Return the (X, Y) coordinate for the center point of the cell that contains the specified text.  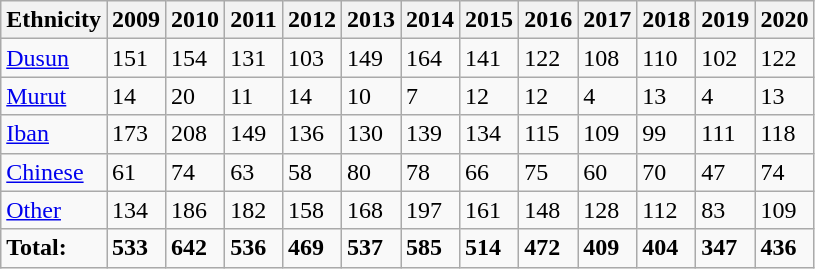
2017 (608, 20)
Chinese (54, 172)
70 (666, 172)
103 (312, 58)
7 (430, 96)
11 (254, 96)
347 (726, 248)
168 (370, 210)
469 (312, 248)
2016 (548, 20)
585 (430, 248)
208 (196, 134)
75 (548, 172)
2013 (370, 20)
533 (136, 248)
158 (312, 210)
161 (490, 210)
10 (370, 96)
2010 (196, 20)
78 (430, 172)
60 (608, 172)
102 (726, 58)
436 (784, 248)
2019 (726, 20)
130 (370, 134)
472 (548, 248)
20 (196, 96)
141 (490, 58)
111 (726, 134)
404 (666, 248)
118 (784, 134)
136 (312, 134)
112 (666, 210)
110 (666, 58)
58 (312, 172)
197 (430, 210)
80 (370, 172)
115 (548, 134)
536 (254, 248)
139 (430, 134)
99 (666, 134)
Ethnicity (54, 20)
2020 (784, 20)
2012 (312, 20)
186 (196, 210)
164 (430, 58)
537 (370, 248)
173 (136, 134)
Iban (54, 134)
2018 (666, 20)
151 (136, 58)
2009 (136, 20)
47 (726, 172)
128 (608, 210)
Other (54, 210)
108 (608, 58)
131 (254, 58)
2011 (254, 20)
Dusun (54, 58)
409 (608, 248)
63 (254, 172)
66 (490, 172)
514 (490, 248)
Total: (54, 248)
83 (726, 210)
154 (196, 58)
61 (136, 172)
148 (548, 210)
642 (196, 248)
182 (254, 210)
Murut (54, 96)
2015 (490, 20)
2014 (430, 20)
